Output the [X, Y] coordinate of the center of the cell containing the given text.  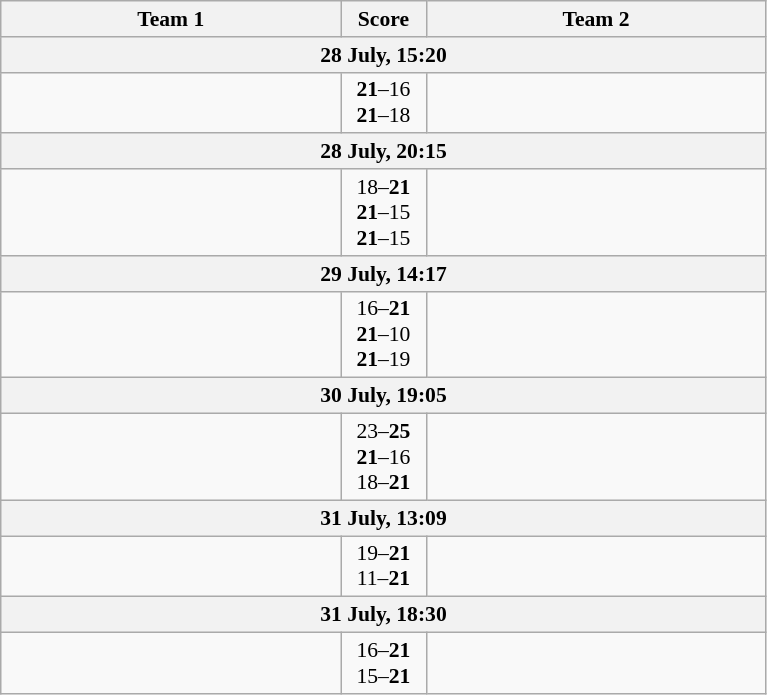
21–1621–18 [384, 102]
31 July, 18:30 [384, 615]
28 July, 20:15 [384, 152]
23–2521–1618–21 [384, 458]
31 July, 13:09 [384, 518]
Team 2 [596, 19]
28 July, 15:20 [384, 55]
19–2111–21 [384, 566]
16–2115–21 [384, 664]
Score [384, 19]
Team 1 [171, 19]
18–2121–1521–15 [384, 212]
29 July, 14:17 [384, 274]
16–2121–1021–19 [384, 334]
30 July, 19:05 [384, 396]
